From the cell containing the given text, extract its center point as (x, y) coordinate. 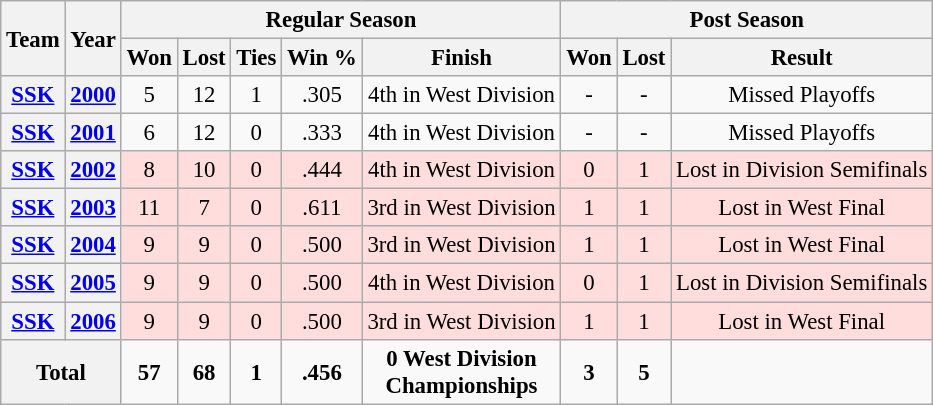
Result (802, 58)
57 (149, 372)
6 (149, 133)
2004 (93, 245)
Win % (322, 58)
2001 (93, 133)
Team (33, 38)
.333 (322, 133)
3 (589, 372)
.444 (322, 170)
.305 (322, 95)
.456 (322, 372)
68 (204, 372)
2005 (93, 283)
7 (204, 208)
2003 (93, 208)
11 (149, 208)
10 (204, 170)
0 West DivisionChampionships (462, 372)
8 (149, 170)
Year (93, 38)
2000 (93, 95)
Regular Season (341, 20)
Ties (256, 58)
Finish (462, 58)
2002 (93, 170)
Total (61, 372)
Post Season (747, 20)
2006 (93, 321)
.611 (322, 208)
